Locate the cell with the specified text and output its [x, y] center coordinate. 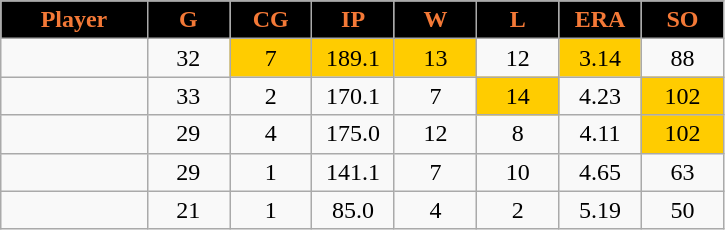
SO [682, 20]
CG [271, 20]
Player [74, 20]
85.0 [353, 210]
IP [353, 20]
3.14 [600, 58]
63 [682, 172]
4.23 [600, 96]
21 [188, 210]
8 [518, 134]
L [518, 20]
141.1 [353, 172]
4.11 [600, 134]
175.0 [353, 134]
50 [682, 210]
88 [682, 58]
170.1 [353, 96]
W [435, 20]
G [188, 20]
33 [188, 96]
5.19 [600, 210]
4.65 [600, 172]
32 [188, 58]
14 [518, 96]
189.1 [353, 58]
10 [518, 172]
ERA [600, 20]
13 [435, 58]
